From the cell containing the given text, extract its center point as (x, y) coordinate. 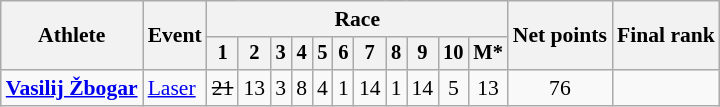
6 (344, 54)
7 (370, 54)
10 (453, 54)
21 (223, 88)
2 (254, 54)
Net points (560, 36)
Laser (175, 88)
9 (422, 54)
Final rank (666, 36)
Vasilij Žbogar (72, 88)
Athlete (72, 36)
76 (560, 88)
Event (175, 36)
M* (488, 54)
Race (358, 19)
